Find where the given text appears and provide that cell's center as (x, y) coordinate. 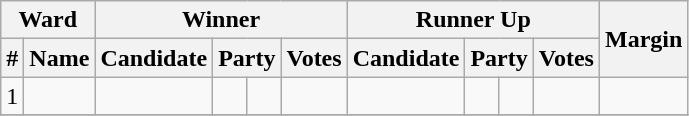
Ward (48, 20)
Name (60, 58)
Runner Up (473, 20)
1 (12, 96)
Winner (221, 20)
Margin (643, 39)
# (12, 58)
